Identify which cell holds the provided text, then report its [x, y] central coordinate. 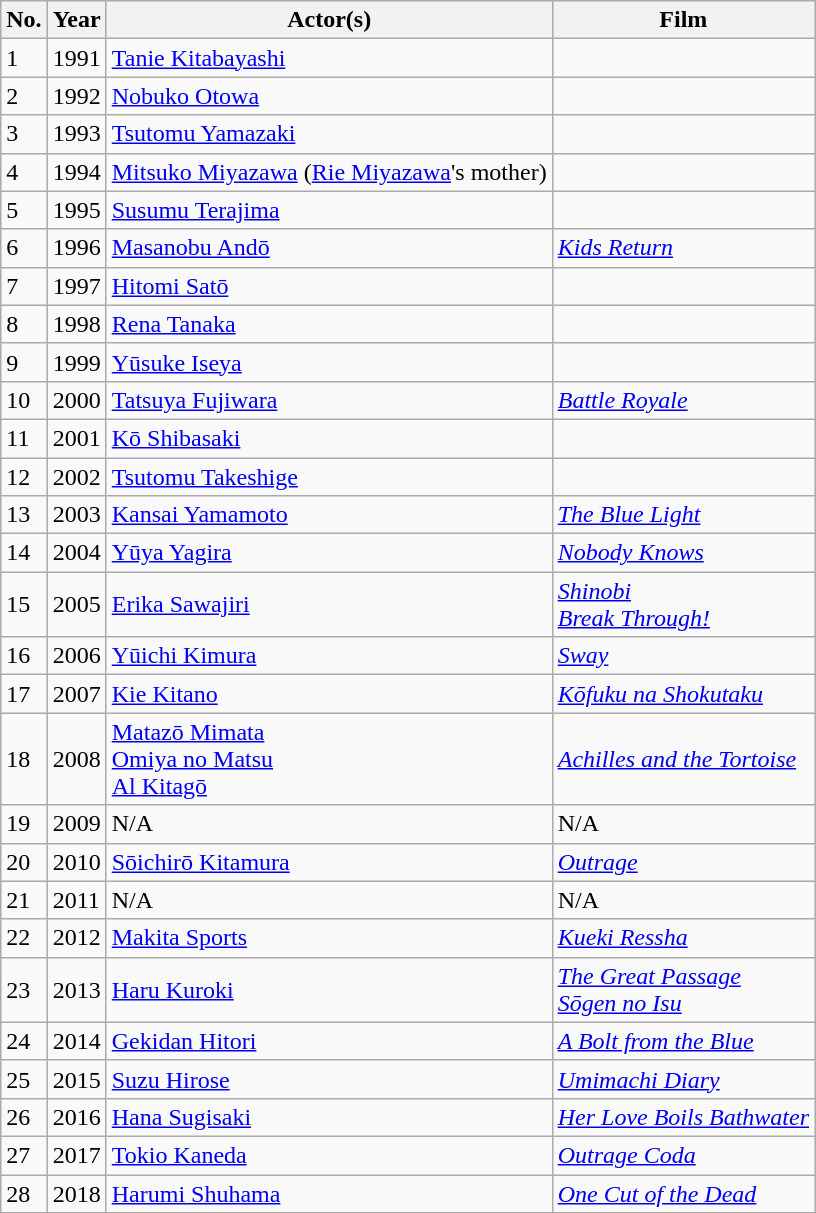
23 [24, 990]
1994 [76, 172]
2 [24, 96]
4 [24, 172]
Umimachi Diary [683, 1079]
3 [24, 134]
A Bolt from the Blue [683, 1041]
20 [24, 862]
Year [76, 20]
ShinobiBreak Through! [683, 604]
Haru Kuroki [329, 990]
10 [24, 400]
Yūsuke Iseya [329, 362]
16 [24, 656]
1999 [76, 362]
1993 [76, 134]
Yūya Yagira [329, 553]
12 [24, 477]
Outrage [683, 862]
18 [24, 759]
13 [24, 515]
Gekidan Hitori [329, 1041]
Her Love Boils Bathwater [683, 1117]
8 [24, 324]
Tokio Kaneda [329, 1155]
Hana Sugisaki [329, 1117]
Kō Shibasaki [329, 438]
2013 [76, 990]
Kansai Yamamoto [329, 515]
2014 [76, 1041]
Sway [683, 656]
1991 [76, 58]
2007 [76, 694]
Tsutomu Takeshige [329, 477]
Actor(s) [329, 20]
Matazō MimataOmiya no MatsuAl Kitagō [329, 759]
Sōichirō Kitamura [329, 862]
2012 [76, 938]
2011 [76, 900]
Rena Tanaka [329, 324]
2016 [76, 1117]
Susumu Terajima [329, 210]
2000 [76, 400]
Tsutomu Yamazaki [329, 134]
22 [24, 938]
26 [24, 1117]
2001 [76, 438]
19 [24, 824]
1995 [76, 210]
Tatsuya Fujiwara [329, 400]
Hitomi Satō [329, 286]
14 [24, 553]
Kueki Ressha [683, 938]
Achilles and the Tortoise [683, 759]
One Cut of the Dead [683, 1193]
2003 [76, 515]
Makita Sports [329, 938]
11 [24, 438]
No. [24, 20]
Tanie Kitabayashi [329, 58]
17 [24, 694]
2010 [76, 862]
1992 [76, 96]
25 [24, 1079]
Suzu Hirose [329, 1079]
Kids Return [683, 248]
2002 [76, 477]
Nobody Knows [683, 553]
Kie Kitano [329, 694]
Erika Sawajiri [329, 604]
Harumi Shuhama [329, 1193]
Mitsuko Miyazawa (Rie Miyazawa's mother) [329, 172]
6 [24, 248]
24 [24, 1041]
1 [24, 58]
2004 [76, 553]
27 [24, 1155]
1998 [76, 324]
2009 [76, 824]
Masanobu Andō [329, 248]
Film [683, 20]
Nobuko Otowa [329, 96]
28 [24, 1193]
2015 [76, 1079]
7 [24, 286]
Kōfuku na Shokutaku [683, 694]
2017 [76, 1155]
Battle Royale [683, 400]
5 [24, 210]
2006 [76, 656]
Outrage Coda [683, 1155]
2008 [76, 759]
The Blue Light [683, 515]
9 [24, 362]
1996 [76, 248]
Yūichi Kimura [329, 656]
1997 [76, 286]
2005 [76, 604]
2018 [76, 1193]
21 [24, 900]
The Great PassageSōgen no Isu [683, 990]
15 [24, 604]
